Identify which cell holds the provided text, then report its (x, y) central coordinate. 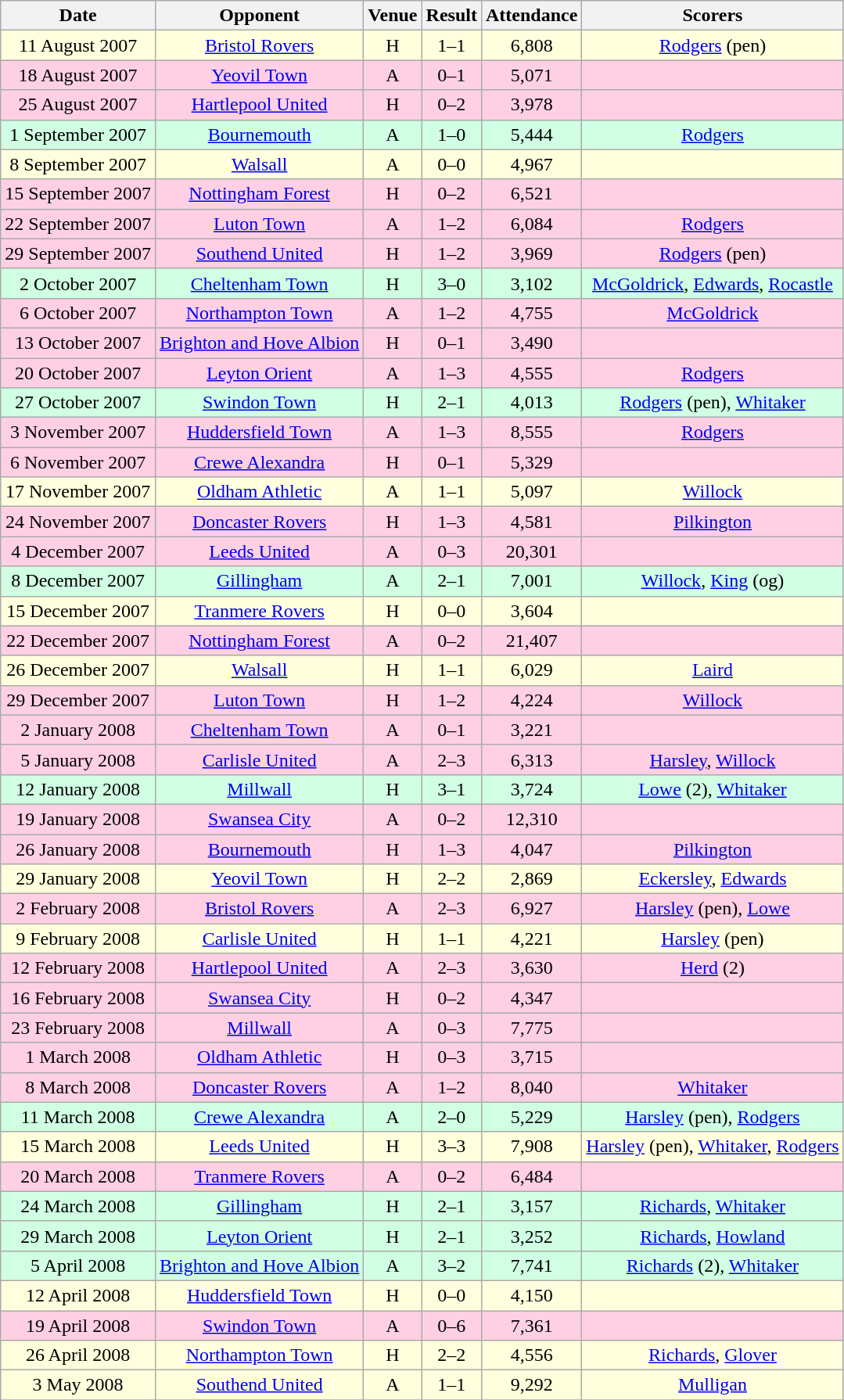
8 March 2008 (78, 1087)
1 September 2007 (78, 135)
2–0 (451, 1117)
4 December 2007 (78, 551)
Willock, King (og) (713, 581)
15 March 2008 (78, 1147)
9,292 (531, 1385)
23 February 2008 (78, 1028)
7,741 (531, 1265)
1 March 2008 (78, 1057)
6,808 (531, 45)
25 August 2007 (78, 105)
Harsley (pen), Whitaker, Rodgers (713, 1147)
12 April 2008 (78, 1295)
4,221 (531, 939)
6,521 (531, 194)
Herd (2) (713, 968)
4,224 (531, 700)
Harsley, Willock (713, 759)
26 December 2007 (78, 670)
Harsley (pen) (713, 939)
3,724 (531, 789)
3,157 (531, 1206)
2 January 2008 (78, 730)
8,555 (531, 433)
17 November 2007 (78, 492)
15 September 2007 (78, 194)
Laird (713, 670)
29 September 2007 (78, 253)
5,444 (531, 135)
2 October 2007 (78, 283)
11 August 2007 (78, 45)
16 February 2008 (78, 998)
7,775 (531, 1028)
3 November 2007 (78, 433)
Date (78, 16)
11 March 2008 (78, 1117)
4,555 (531, 373)
3,630 (531, 968)
19 January 2008 (78, 819)
6 November 2007 (78, 462)
20,301 (531, 551)
5 April 2008 (78, 1265)
7,908 (531, 1147)
0–6 (451, 1326)
Richards, Whitaker (713, 1206)
Result (451, 16)
4,013 (531, 403)
9 February 2008 (78, 939)
3,715 (531, 1057)
6,029 (531, 670)
5 January 2008 (78, 759)
6,484 (531, 1176)
Mulligan (713, 1385)
1–0 (451, 135)
3,490 (531, 343)
22 December 2007 (78, 641)
27 October 2007 (78, 403)
Harsley (pen), Rodgers (713, 1117)
3,252 (531, 1236)
26 January 2008 (78, 849)
Eckersley, Edwards (713, 879)
24 November 2007 (78, 522)
19 April 2008 (78, 1326)
8 December 2007 (78, 581)
4,755 (531, 313)
5,071 (531, 75)
Richards (2), Whitaker (713, 1265)
5,229 (531, 1117)
15 December 2007 (78, 611)
4,581 (531, 522)
Richards, Glover (713, 1355)
4,047 (531, 849)
McGoldrick, Edwards, Rocastle (713, 283)
3 May 2008 (78, 1385)
3–0 (451, 283)
12 February 2008 (78, 968)
3,969 (531, 253)
McGoldrick (713, 313)
21,407 (531, 641)
3,604 (531, 611)
29 December 2007 (78, 700)
20 October 2007 (78, 373)
29 January 2008 (78, 879)
3–1 (451, 789)
7,001 (531, 581)
13 October 2007 (78, 343)
7,361 (531, 1326)
6 October 2007 (78, 313)
12 January 2008 (78, 789)
8 September 2007 (78, 164)
Lowe (2), Whitaker (713, 789)
Venue (393, 16)
29 March 2008 (78, 1236)
Opponent (259, 16)
4,556 (531, 1355)
Richards, Howland (713, 1236)
12,310 (531, 819)
4,347 (531, 998)
26 April 2008 (78, 1355)
2,869 (531, 879)
5,097 (531, 492)
24 March 2008 (78, 1206)
3,978 (531, 105)
18 August 2007 (78, 75)
Scorers (713, 16)
Attendance (531, 16)
4,150 (531, 1295)
3–3 (451, 1147)
3,102 (531, 283)
22 September 2007 (78, 224)
4,967 (531, 164)
8,040 (531, 1087)
6,084 (531, 224)
Whitaker (713, 1087)
20 March 2008 (78, 1176)
5,329 (531, 462)
6,927 (531, 909)
2 February 2008 (78, 909)
Rodgers (pen), Whitaker (713, 403)
6,313 (531, 759)
3,221 (531, 730)
Harsley (pen), Lowe (713, 909)
3–2 (451, 1265)
